Locate the cell with the specified text and output its [x, y] center coordinate. 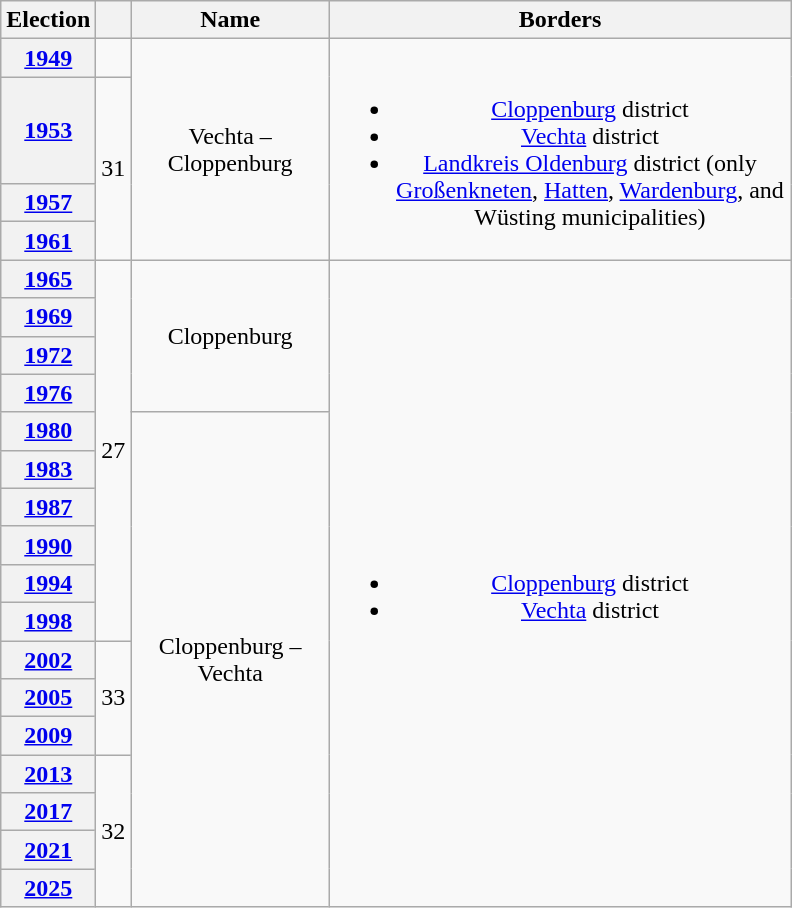
1998 [48, 621]
Cloppenburg districtVechta districtLandkreis Oldenburg district (only Großenkneten, Hatten, Wardenburg, and Wüsting municipalities) [560, 150]
Election [48, 20]
1965 [48, 279]
1976 [48, 393]
2009 [48, 736]
2021 [48, 850]
1980 [48, 431]
1994 [48, 583]
1969 [48, 317]
2005 [48, 698]
2002 [48, 659]
31 [114, 168]
2025 [48, 888]
32 [114, 831]
1961 [48, 241]
1953 [48, 130]
Cloppenburg – Vechta [230, 660]
Cloppenburg districtVechta district [560, 584]
33 [114, 697]
27 [114, 450]
Borders [560, 20]
1957 [48, 203]
1972 [48, 355]
1987 [48, 507]
2013 [48, 774]
1983 [48, 469]
Name [230, 20]
1949 [48, 58]
Cloppenburg [230, 336]
Vechta – Cloppenburg [230, 150]
2017 [48, 812]
1990 [48, 545]
